From the cell containing the given text, extract its center point as [X, Y] coordinate. 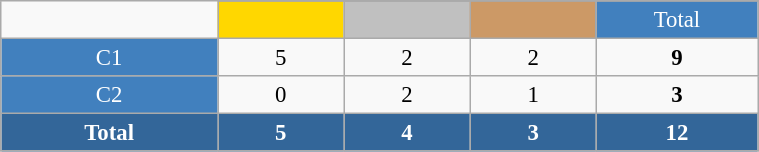
C1 [110, 58]
1 [533, 95]
4 [407, 133]
12 [676, 133]
C2 [110, 95]
0 [281, 95]
9 [676, 58]
